For the text-containing cell, return its midpoint in [X, Y] coordinate format. 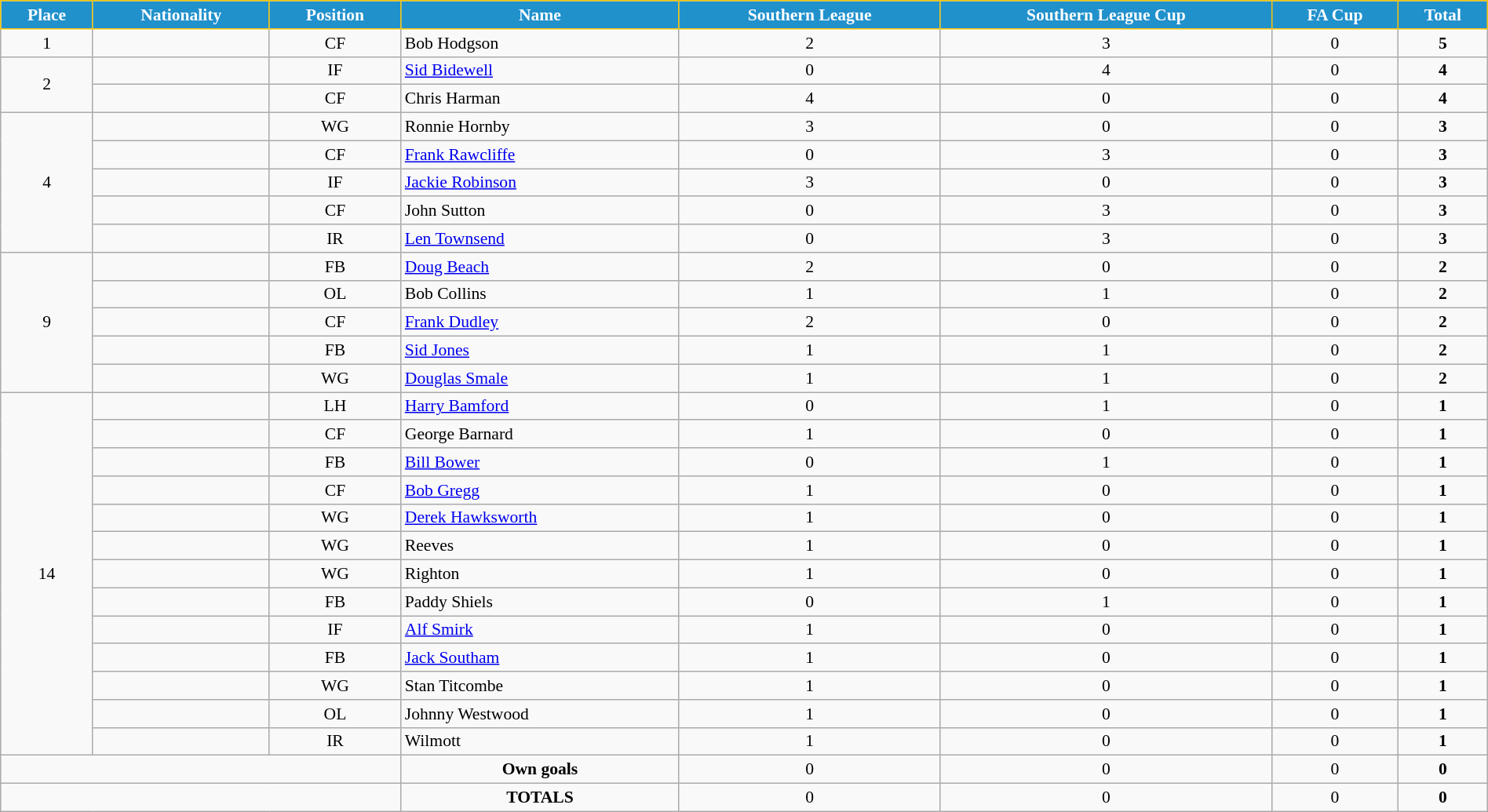
Nationality [181, 15]
Southern League Cup [1106, 15]
Own goals [540, 770]
Total [1442, 15]
Douglas Smale [540, 378]
Sid Jones [540, 351]
Place [47, 15]
Chris Harman [540, 99]
George Barnard [540, 435]
Paddy Shiels [540, 602]
Stan Titcombe [540, 686]
Johnny Westwood [540, 714]
Position [335, 15]
14 [47, 574]
Frank Dudley [540, 322]
Doug Beach [540, 267]
John Sutton [540, 211]
Bob Hodgson [540, 43]
Derek Hawksworth [540, 518]
Len Townsend [540, 239]
Righton [540, 574]
Reeves [540, 546]
Bill Bower [540, 462]
Harry Bamford [540, 406]
Bob Gregg [540, 490]
LH [335, 406]
Frank Rawcliffe [540, 155]
Jack Southam [540, 658]
FA Cup [1334, 15]
Alf Smirk [540, 630]
Bob Collins [540, 294]
Wilmott [540, 741]
Ronnie Hornby [540, 127]
Sid Bidewell [540, 71]
Jackie Robinson [540, 183]
9 [47, 322]
TOTALS [540, 798]
Name [540, 15]
5 [1442, 43]
Southern League [810, 15]
